Detect which cell encompasses the target text, then output its (x, y) center coordinate. 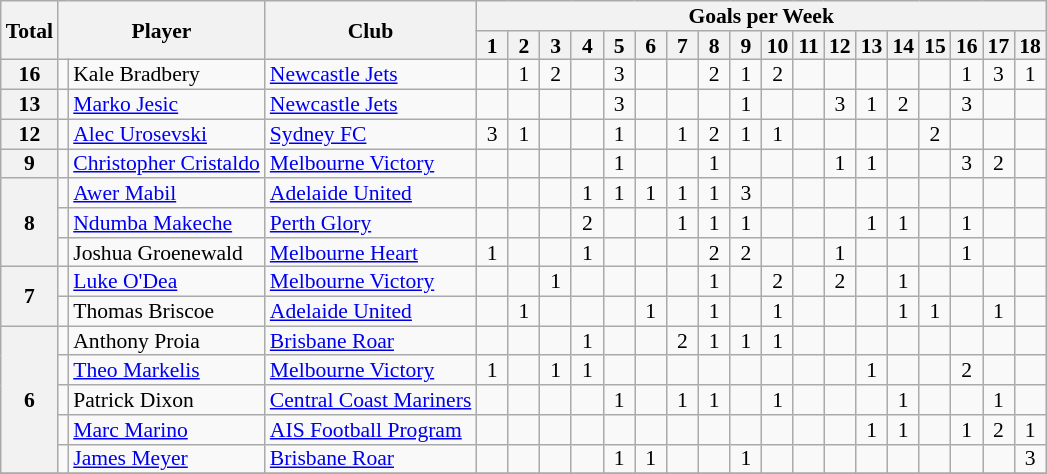
Patrick Dixon (166, 400)
Sydney FC (371, 134)
Melbourne Heart (371, 253)
4 (587, 46)
18 (1030, 46)
Christopher Cristaldo (166, 164)
5 (619, 46)
Marko Jesic (166, 105)
Anthony Proia (166, 341)
Thomas Briscoe (166, 312)
10 (778, 46)
Player (162, 30)
Marc Marino (166, 430)
17 (999, 46)
James Meyer (166, 459)
Perth Glory (371, 223)
Theo Markelis (166, 371)
Luke O'Dea (166, 282)
AIS Football Program (371, 430)
Alec Urosevski (166, 134)
Kale Bradbery (166, 75)
Awer Mabil (166, 193)
15 (935, 46)
Central Coast Mariners (371, 400)
Ndumba Makeche (166, 223)
Joshua Groenewald (166, 253)
14 (903, 46)
Club (371, 30)
Total (30, 30)
11 (808, 46)
Goals per Week (761, 16)
